Provide the [X, Y] coordinate of the cell's center where the given text is located.  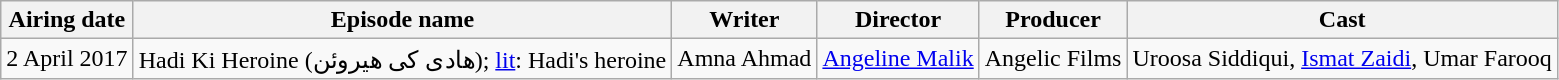
Producer [1053, 20]
Uroosa Siddiqui, Ismat Zaidi, Umar Farooq [1342, 59]
Airing date [67, 20]
Episode name [402, 20]
Cast [1342, 20]
Amna Ahmad [744, 59]
2 April 2017 [67, 59]
Angelic Films [1053, 59]
Hadi Ki Heroine (ھادی کی هیروئن); lit: Hadi's heroine [402, 59]
Writer [744, 20]
Director [898, 20]
Angeline Malik [898, 59]
